Detect which cell encompasses the target text, then output its (x, y) center coordinate. 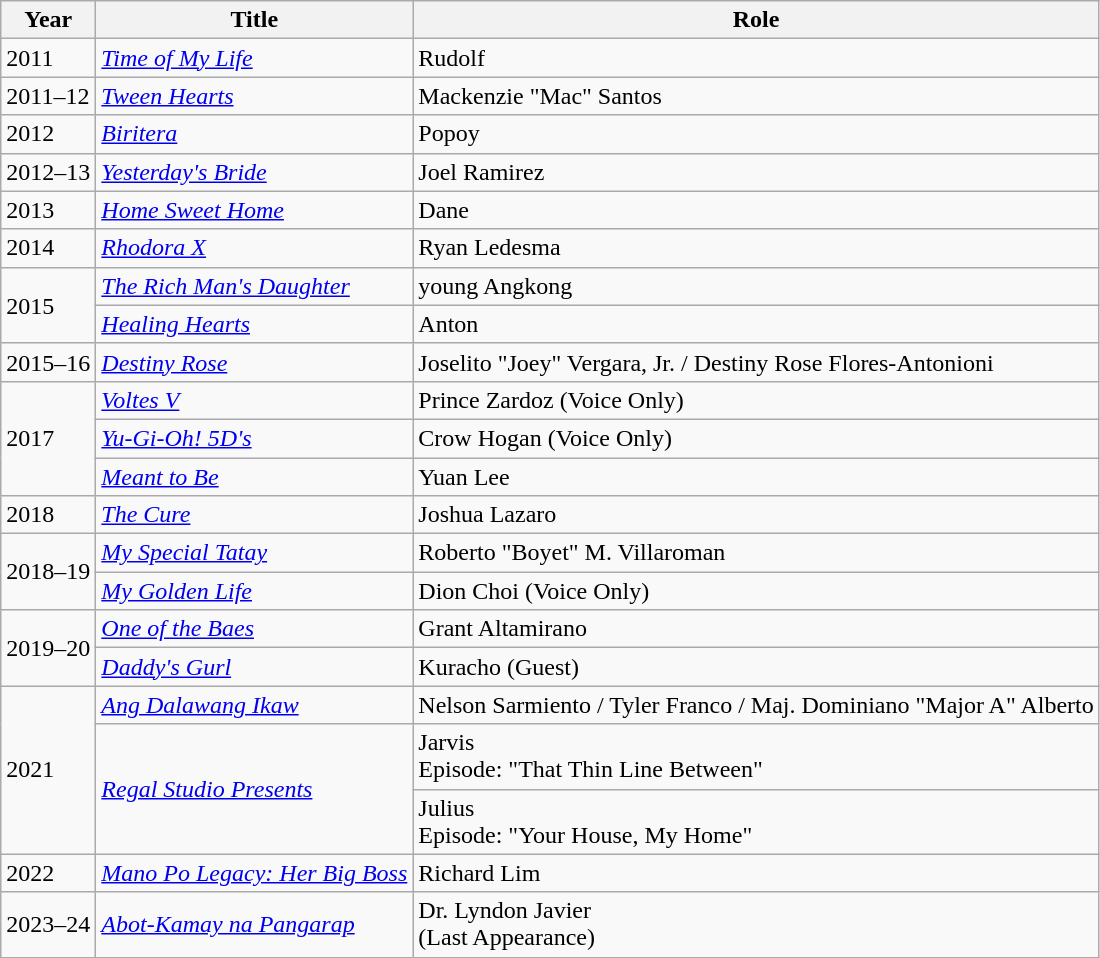
Year (48, 20)
Popoy (756, 134)
Meant to Be (254, 477)
Role (756, 20)
Nelson Sarmiento / Tyler Franco / Maj. Dominiano "Major A" Alberto (756, 705)
Anton (756, 324)
Regal Studio Presents (254, 789)
Yesterday's Bride (254, 172)
Dr. Lyndon Javier(Last Appearance) (756, 924)
Roberto "Boyet" M. Villaroman (756, 553)
Time of My Life (254, 58)
2019–20 (48, 648)
Title (254, 20)
Voltes V (254, 400)
Destiny Rose (254, 362)
2011–12 (48, 96)
Rhodora X (254, 248)
Joel Ramirez (756, 172)
Prince Zardoz (Voice Only) (756, 400)
JuliusEpisode: "Your House, My Home" (756, 822)
Tween Hearts (254, 96)
Rudolf (756, 58)
Yu-Gi-Oh! 5D's (254, 438)
Yuan Lee (756, 477)
young Angkong (756, 286)
2015–16 (48, 362)
2021 (48, 770)
2013 (48, 210)
Dane (756, 210)
2018 (48, 515)
Kuracho (Guest) (756, 667)
Abot-Kamay na Pangarap (254, 924)
My Special Tatay (254, 553)
Mano Po Legacy: Her Big Boss (254, 873)
2012 (48, 134)
Joselito "Joey" Vergara, Jr. / Destiny Rose Flores-Antonioni (756, 362)
Daddy's Gurl (254, 667)
Joshua Lazaro (756, 515)
2018–19 (48, 572)
Grant Altamirano (756, 629)
Dion Choi (Voice Only) (756, 591)
Biritera (254, 134)
Mackenzie "Mac" Santos (756, 96)
2012–13 (48, 172)
The Cure (254, 515)
2023–24 (48, 924)
Crow Hogan (Voice Only) (756, 438)
JarvisEpisode: "That Thin Line Between" (756, 756)
Richard Lim (756, 873)
2014 (48, 248)
Ryan Ledesma (756, 248)
Ang Dalawang Ikaw (254, 705)
My Golden Life (254, 591)
2022 (48, 873)
Home Sweet Home (254, 210)
2011 (48, 58)
One of the Baes (254, 629)
2017 (48, 438)
Healing Hearts (254, 324)
The Rich Man's Daughter (254, 286)
2015 (48, 305)
